Locate the cell with the specified text and output its [X, Y] center coordinate. 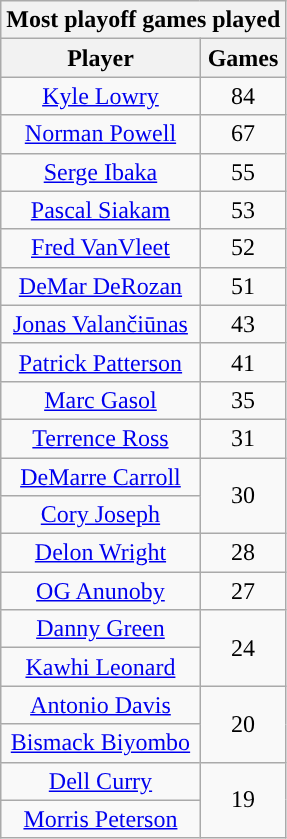
Pascal Siakam [100, 210]
Norman Powell [100, 134]
OG Anunoby [100, 591]
55 [243, 172]
24 [243, 648]
27 [243, 591]
Jonas Valančiūnas [100, 324]
41 [243, 362]
Cory Joseph [100, 515]
Marc Gasol [100, 400]
Games [243, 58]
43 [243, 324]
Dell Curry [100, 781]
Delon Wright [100, 553]
Fred VanVleet [100, 248]
Kawhi Leonard [100, 667]
Terrence Ross [100, 438]
53 [243, 210]
35 [243, 400]
Morris Peterson [100, 819]
Patrick Patterson [100, 362]
Bismack Biyombo [100, 743]
Serge Ibaka [100, 172]
30 [243, 496]
Danny Green [100, 629]
28 [243, 553]
31 [243, 438]
Most playoff games played [144, 20]
Player [100, 58]
DeMarre Carroll [100, 477]
DeMar DeRozan [100, 286]
51 [243, 286]
84 [243, 96]
20 [243, 724]
Kyle Lowry [100, 96]
67 [243, 134]
52 [243, 248]
19 [243, 800]
Antonio Davis [100, 705]
